Return [x, y] of the center of cell containing provided text 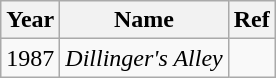
Ref [252, 20]
Year [30, 20]
Name [144, 20]
Dillinger's Alley [144, 58]
1987 [30, 58]
